Search for the cell housing the specified text and yield its (x, y) center coordinate. 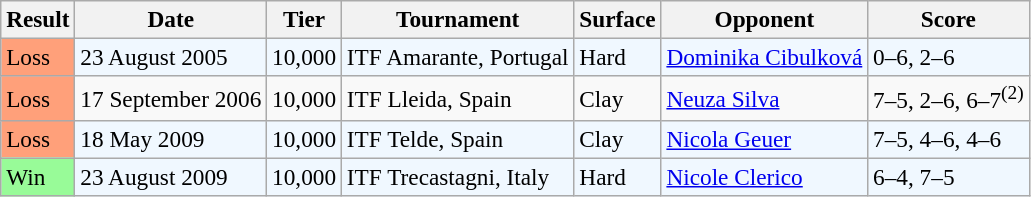
Result (38, 19)
ITF Lleida, Spain (457, 98)
17 September 2006 (171, 98)
18 May 2009 (171, 139)
Opponent (764, 19)
Nicole Clerico (764, 177)
ITF Telde, Spain (457, 139)
23 August 2009 (171, 177)
Tier (304, 19)
ITF Trecastagni, Italy (457, 177)
Surface (618, 19)
7–5, 4–6, 4–6 (948, 139)
Date (171, 19)
0–6, 2–6 (948, 57)
Dominika Cibulková (764, 57)
ITF Amarante, Portugal (457, 57)
Tournament (457, 19)
7–5, 2–6, 6–7(2) (948, 98)
Score (948, 19)
23 August 2005 (171, 57)
6–4, 7–5 (948, 177)
Nicola Geuer (764, 139)
Neuza Silva (764, 98)
Win (38, 177)
